Scan for the cell matching the given text and deliver its (X, Y) coordinate at center. 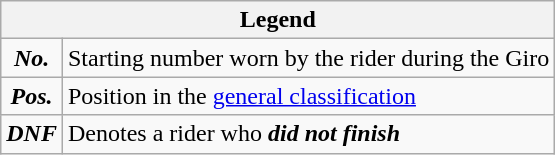
Starting number worn by the rider during the Giro (308, 58)
No. (32, 58)
Legend (278, 20)
Denotes a rider who did not finish (308, 134)
DNF (32, 134)
Pos. (32, 96)
Position in the general classification (308, 96)
